Pinpoint the cell where the given text exists, returning its [X, Y] midpoint coordinate. 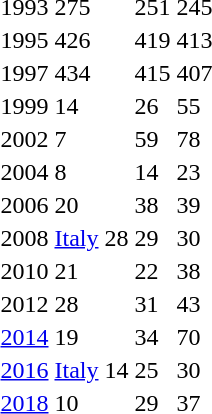
29 [152, 238]
426 [92, 40]
25 [152, 370]
38 [152, 205]
19 [92, 337]
31 [152, 304]
Italy 28 [92, 238]
34 [152, 337]
419 [152, 40]
21 [92, 271]
26 [152, 106]
7 [92, 139]
8 [92, 172]
22 [152, 271]
Italy 14 [92, 370]
415 [152, 73]
28 [92, 304]
434 [92, 73]
20 [92, 205]
59 [152, 139]
